Locate the cell with the specified text and output its (X, Y) center coordinate. 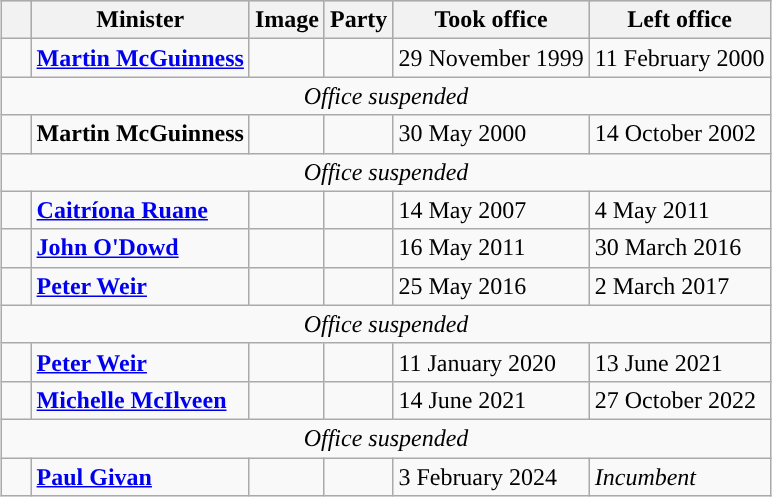
25 May 2016 (491, 286)
14 June 2021 (491, 400)
Michelle McIlveen (140, 400)
11 January 2020 (491, 362)
Incumbent (680, 477)
Minister (140, 20)
3 February 2024 (491, 477)
29 November 1999 (491, 58)
Took office (491, 20)
16 May 2011 (491, 248)
14 May 2007 (491, 210)
27 October 2022 (680, 400)
14 October 2002 (680, 134)
11 February 2000 (680, 58)
2 March 2017 (680, 286)
Caitríona Ruane (140, 210)
4 May 2011 (680, 210)
Image (286, 20)
John O'Dowd (140, 248)
13 June 2021 (680, 362)
Party (358, 20)
30 May 2000 (491, 134)
Left office (680, 20)
30 March 2016 (680, 248)
Paul Givan (140, 477)
